Provide the [X, Y] coordinate of the cell's center where the given text is located.  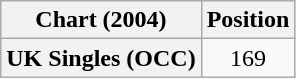
UK Singles (OCC) [101, 58]
Position [248, 20]
Chart (2004) [101, 20]
169 [248, 58]
